Scan for the cell matching the given text and deliver its (x, y) coordinate at center. 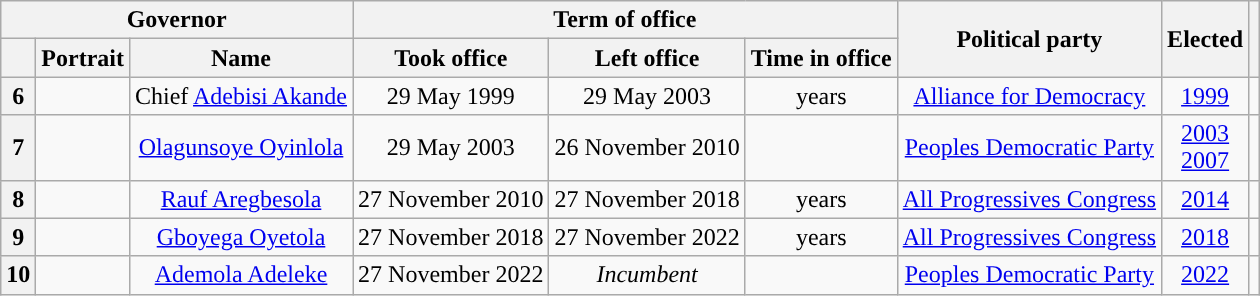
6 (18, 96)
Olagunsoye Oyinlola (240, 148)
Chief Adebisi Akande (240, 96)
Time in office (821, 58)
7 (18, 148)
Elected (1206, 39)
1999 (1206, 96)
2022 (1206, 275)
Alliance for Democracy (1029, 96)
29 May 1999 (451, 96)
26 November 2010 (647, 148)
8 (18, 199)
Portrait (83, 58)
27 November 2010 (451, 199)
Term of office (626, 20)
Left office (647, 58)
Ademola Adeleke (240, 275)
Name (240, 58)
Gboyega Oyetola (240, 237)
20032007 (1206, 148)
2018 (1206, 237)
Governor (177, 20)
10 (18, 275)
Political party (1029, 39)
Took office (451, 58)
9 (18, 237)
2014 (1206, 199)
Rauf Aregbesola (240, 199)
Incumbent (647, 275)
